Scan for the cell matching the given text and deliver its (X, Y) coordinate at center. 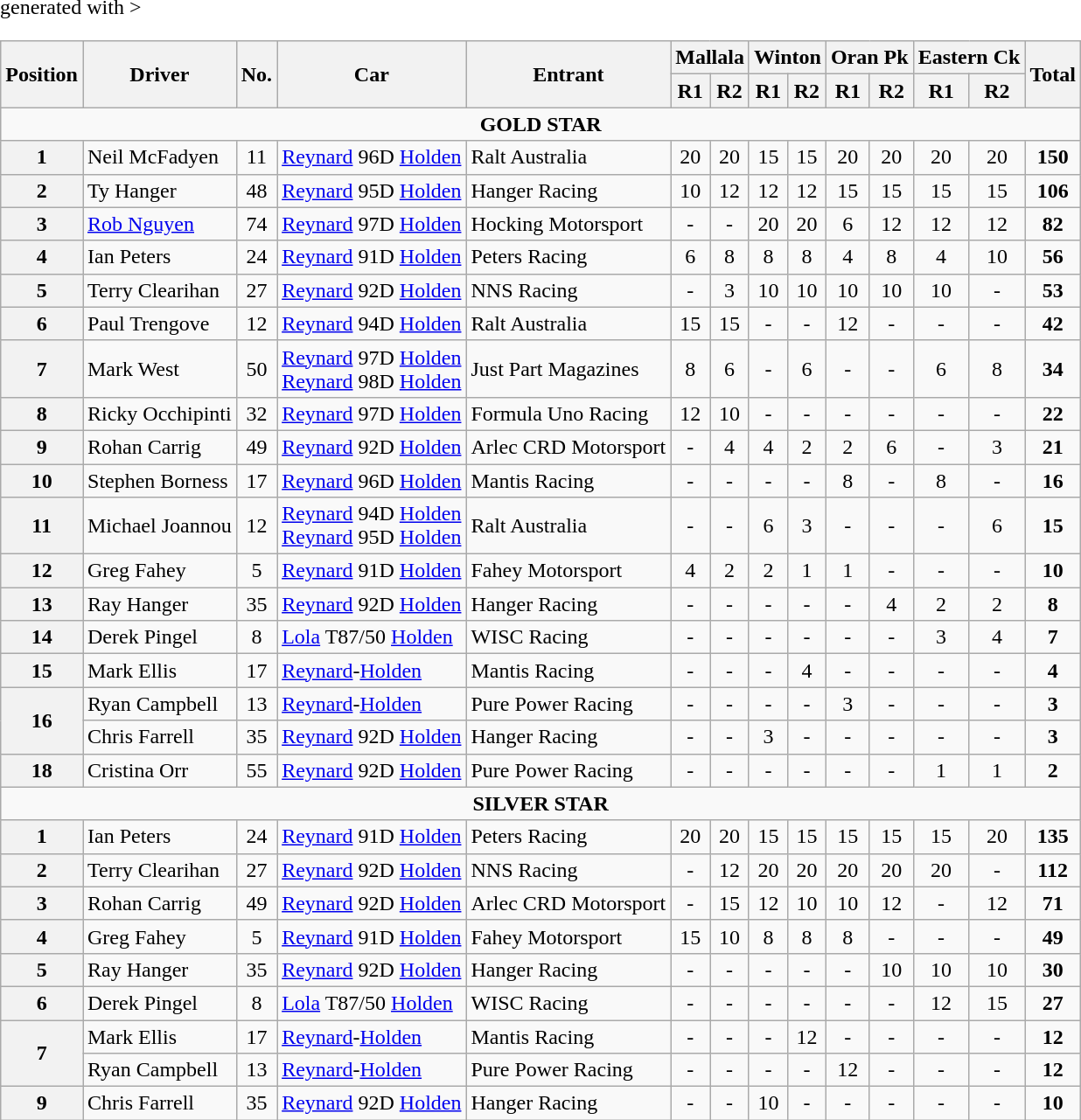
Car (372, 74)
Neil McFadyen (159, 157)
Just Part Magazines (568, 369)
18 (42, 770)
Ricky Occhipinti (159, 414)
Oran Pk (869, 58)
No. (256, 74)
Michael Joannou (159, 526)
14 (42, 637)
34 (1053, 369)
42 (1053, 323)
50 (256, 369)
74 (256, 224)
Ty Hanger (159, 191)
82 (1053, 224)
Cristina Orr (159, 770)
112 (1053, 870)
Mallala (710, 58)
150 (1053, 157)
Reynard 94D Holden Reynard 95D Holden (372, 526)
GOLD STAR (540, 124)
SILVER STAR (540, 803)
48 (256, 191)
Reynard 94D Holden (372, 323)
106 (1053, 191)
Eastern Ck (969, 58)
22 (1053, 414)
Paul Trengove (159, 323)
56 (1053, 257)
Reynard 95D Holden (372, 191)
55 (256, 770)
135 (1053, 837)
53 (1053, 290)
Position (42, 74)
Reynard 97D Holden Reynard 98D Holden (372, 369)
21 (1053, 447)
71 (1053, 903)
Mark West (159, 369)
Total (1053, 74)
30 (1053, 970)
Rob Nguyen (159, 224)
Winton (787, 58)
Stephen Borness (159, 480)
Driver (159, 74)
Hocking Motorsport (568, 224)
Entrant (568, 74)
32 (256, 414)
Formula Uno Racing (568, 414)
